Identify which cell holds the provided text, then report its [x, y] central coordinate. 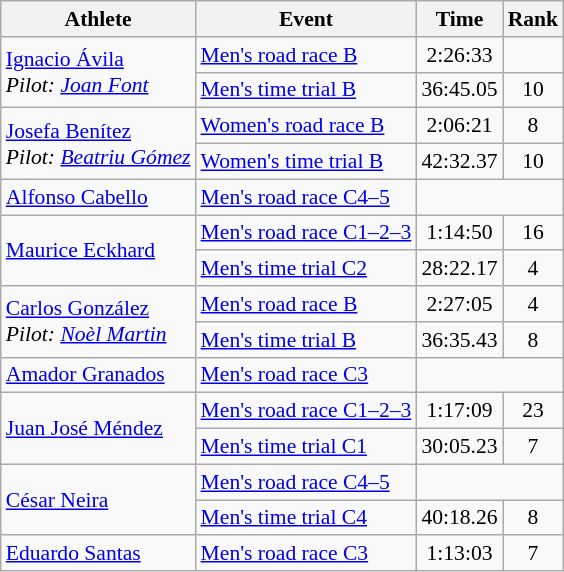
Men's time trial C2 [306, 269]
Alfonso Cabello [98, 197]
Amador Granados [98, 375]
Josefa BenítezPilot: Beatriu Gómez [98, 144]
Ignacio ÁvilaPilot: Joan Font [98, 72]
1:17:09 [459, 411]
42:32.37 [459, 162]
Maurice Eckhard [98, 250]
23 [534, 411]
Eduardo Santas [98, 554]
2:06:21 [459, 126]
16 [534, 233]
Rank [534, 19]
36:35.43 [459, 340]
1:14:50 [459, 233]
Men's time trial C1 [306, 447]
Event [306, 19]
30:05.23 [459, 447]
1:13:03 [459, 554]
36:45.05 [459, 90]
Women's road race B [306, 126]
2:27:05 [459, 304]
César Neira [98, 500]
40:18.26 [459, 518]
Women's time trial B [306, 162]
Juan José Méndez [98, 428]
Carlos GonzálezPilot: Noèl Martin [98, 322]
Men's time trial C4 [306, 518]
Athlete [98, 19]
28:22.17 [459, 269]
Time [459, 19]
2:26:33 [459, 55]
